Pinpoint the cell where the given text exists, returning its [x, y] midpoint coordinate. 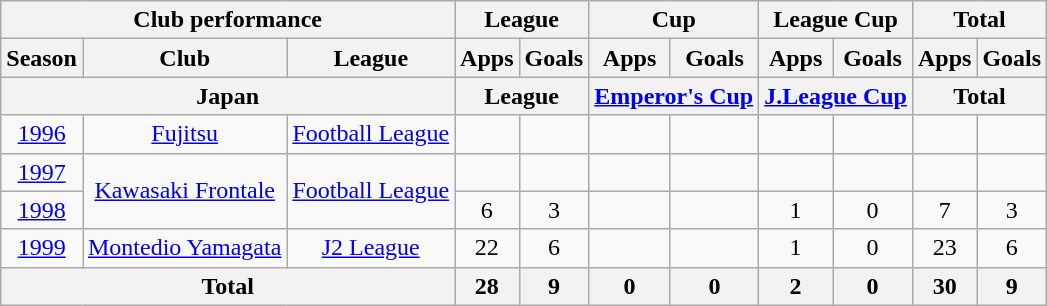
23 [944, 248]
J.League Cup [836, 96]
1999 [42, 248]
1997 [42, 172]
Fujitsu [184, 134]
Japan [228, 96]
League Cup [836, 20]
28 [487, 286]
1996 [42, 134]
Season [42, 58]
Kawasaki Frontale [184, 191]
J2 League [371, 248]
Montedio Yamagata [184, 248]
Club performance [228, 20]
Emperor's Cup [674, 96]
22 [487, 248]
7 [944, 210]
1998 [42, 210]
Cup [674, 20]
30 [944, 286]
Club [184, 58]
2 [796, 286]
